Output the (X, Y) coordinate of the center of the cell containing the given text.  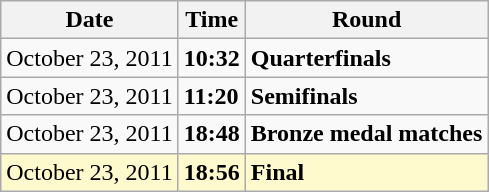
Date (90, 20)
Final (366, 172)
18:48 (212, 134)
Semifinals (366, 96)
18:56 (212, 172)
Round (366, 20)
Time (212, 20)
Bronze medal matches (366, 134)
Quarterfinals (366, 58)
11:20 (212, 96)
10:32 (212, 58)
